Extract the [x, y] coordinate from the center of the cell holding the provided text.  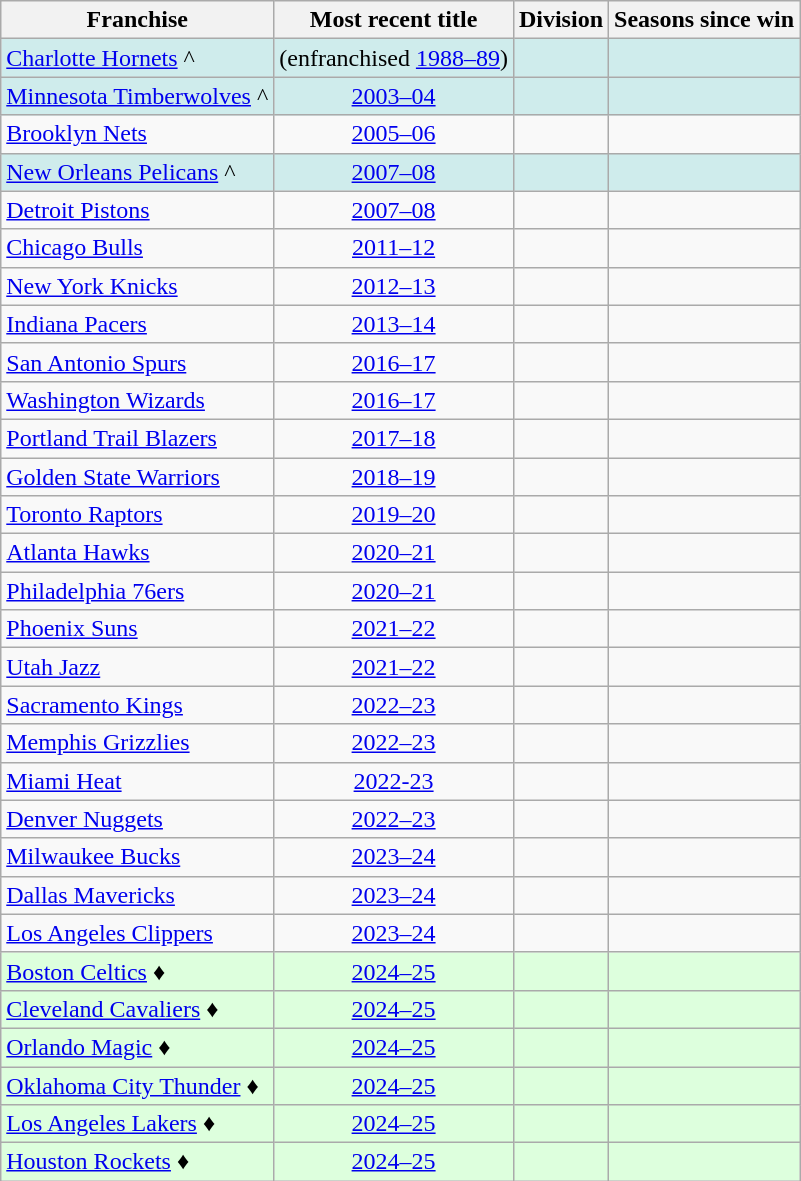
Cleveland Cavaliers ♦ [138, 1009]
Minnesota Timberwolves ^ [138, 96]
Miami Heat [138, 781]
Washington Wizards [138, 400]
Charlotte Hornets ^ [138, 58]
Denver Nuggets [138, 819]
Phoenix Suns [138, 629]
Utah Jazz [138, 667]
2012–13 [394, 286]
Philadelphia 76ers [138, 591]
Oklahoma City Thunder ♦ [138, 1085]
(enfranchised 1988–89) [394, 58]
Seasons since win [704, 20]
Sacramento Kings [138, 705]
Indiana Pacers [138, 324]
Toronto Raptors [138, 515]
Brooklyn Nets [138, 134]
2011–12 [394, 248]
2003–04 [394, 96]
Detroit Pistons [138, 210]
Franchise [138, 20]
2005–06 [394, 134]
Boston Celtics ♦ [138, 971]
Portland Trail Blazers [138, 438]
Houston Rockets ♦ [138, 1162]
2013–14 [394, 324]
2017–18 [394, 438]
2018–19 [394, 477]
Chicago Bulls [138, 248]
Los Angeles Clippers [138, 933]
Division [560, 20]
2019–20 [394, 515]
Memphis Grizzlies [138, 743]
Atlanta Hawks [138, 553]
Most recent title [394, 20]
2022-23 [394, 781]
New York Knicks [138, 286]
New Orleans Pelicans ^ [138, 172]
San Antonio Spurs [138, 362]
Golden State Warriors [138, 477]
Milwaukee Bucks [138, 857]
Orlando Magic ♦ [138, 1047]
Los Angeles Lakers ♦ [138, 1124]
Dallas Mavericks [138, 895]
